Extract the (x, y) coordinate from the center of the cell holding the provided text.  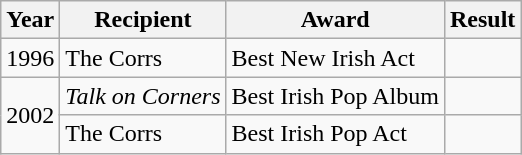
Best Irish Pop Act (335, 134)
Recipient (143, 20)
Best Irish Pop Album (335, 96)
Best New Irish Act (335, 58)
Year (30, 20)
1996 (30, 58)
Award (335, 20)
Result (482, 20)
2002 (30, 115)
Talk on Corners (143, 96)
